Return [x, y] of the center of cell containing provided text 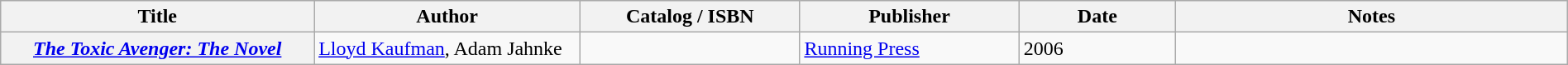
Lloyd Kaufman, Adam Jahnke [447, 48]
Date [1097, 17]
2006 [1097, 48]
Running Press [910, 48]
Title [157, 17]
Catalog / ISBN [690, 17]
Author [447, 17]
The Toxic Avenger: The Novel [157, 48]
Notes [1372, 17]
Publisher [910, 17]
